Provide the (x, y) coordinate of the cell's center where the given text is located.  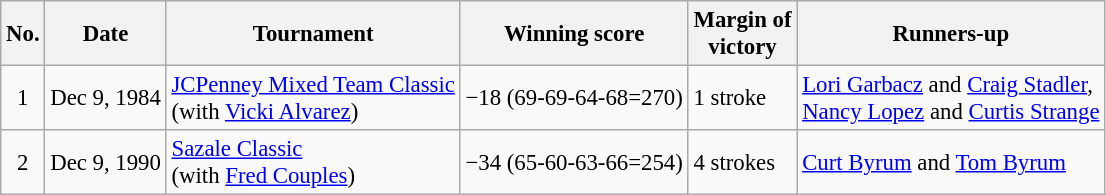
Dec 9, 1984 (106, 98)
2 (23, 162)
No. (23, 34)
Date (106, 34)
Tournament (313, 34)
−18 (69-69-64-68=270) (574, 98)
4 strokes (742, 162)
Margin ofvictory (742, 34)
JCPenney Mixed Team Classic(with Vicki Alvarez) (313, 98)
Lori Garbacz and Craig Stadler, Nancy Lopez and Curtis Strange (951, 98)
−34 (65-60-63-66=254) (574, 162)
Sazale Classic(with Fred Couples) (313, 162)
1 stroke (742, 98)
Curt Byrum and Tom Byrum (951, 162)
Dec 9, 1990 (106, 162)
Winning score (574, 34)
Runners-up (951, 34)
1 (23, 98)
